Pinpoint the cell where the given text exists, returning its (X, Y) midpoint coordinate. 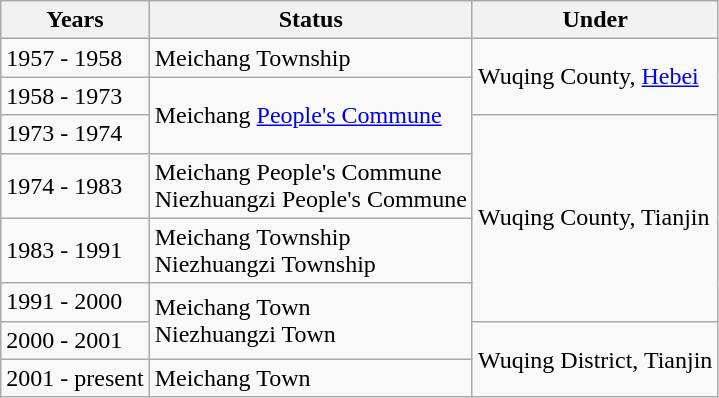
1974 - 1983 (75, 186)
1983 - 1991 (75, 250)
Wuqing County, Tianjin (594, 218)
Meichang Township (310, 58)
Wuqing County, Hebei (594, 77)
2001 - present (75, 378)
Meichang Town (310, 378)
Status (310, 20)
Under (594, 20)
2000 - 2001 (75, 340)
1973 - 1974 (75, 134)
1991 - 2000 (75, 302)
1957 - 1958 (75, 58)
1958 - 1973 (75, 96)
Meichang People's Commune (310, 115)
Meichang People's CommuneNiezhuangzi People's Commune (310, 186)
Meichang TownNiezhuangzi Town (310, 321)
Meichang TownshipNiezhuangzi Township (310, 250)
Wuqing District, Tianjin (594, 359)
Years (75, 20)
